For the text-containing cell, return its midpoint in [X, Y] coordinate format. 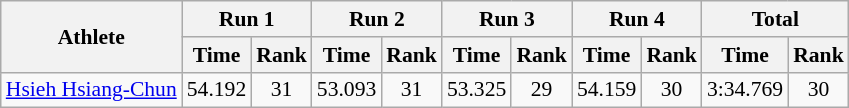
54.192 [216, 90]
Run 3 [507, 19]
53.325 [476, 90]
Total [776, 19]
3:34.769 [745, 90]
Run 4 [637, 19]
Run 2 [377, 19]
Hsieh Hsiang-Chun [92, 90]
Run 1 [247, 19]
54.159 [606, 90]
Athlete [92, 36]
53.093 [346, 90]
29 [542, 90]
